Identify which cell holds the provided text, then report its (x, y) central coordinate. 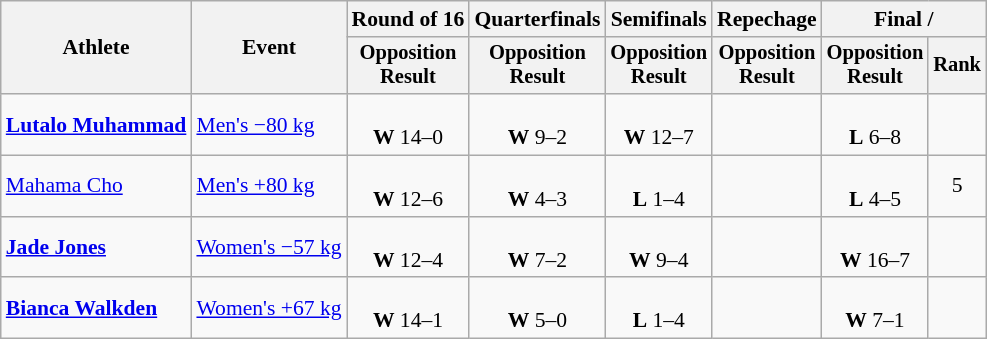
Round of 16 (408, 19)
5 (957, 186)
W 12–7 (658, 124)
Event (268, 48)
L 4–5 (876, 186)
Mahama Cho (96, 186)
W 5–0 (537, 308)
Final / (904, 19)
W 9–4 (658, 248)
Athlete (96, 48)
W 12–6 (408, 186)
W 14–0 (408, 124)
Semifinals (658, 19)
W 7–2 (537, 248)
L 6–8 (876, 124)
W 9–2 (537, 124)
W 7–1 (876, 308)
Jade Jones (96, 248)
Repechage (767, 19)
Lutalo Muhammad (96, 124)
Men's −80 kg (268, 124)
W 14–1 (408, 308)
Bianca Walkden (96, 308)
W 12–4 (408, 248)
Men's +80 kg (268, 186)
Rank (957, 66)
W 16–7 (876, 248)
Quarterfinals (537, 19)
Women's −57 kg (268, 248)
W 4–3 (537, 186)
Women's +67 kg (268, 308)
